Determine the [x, y] coordinate at the center of the cell enclosing the given text.  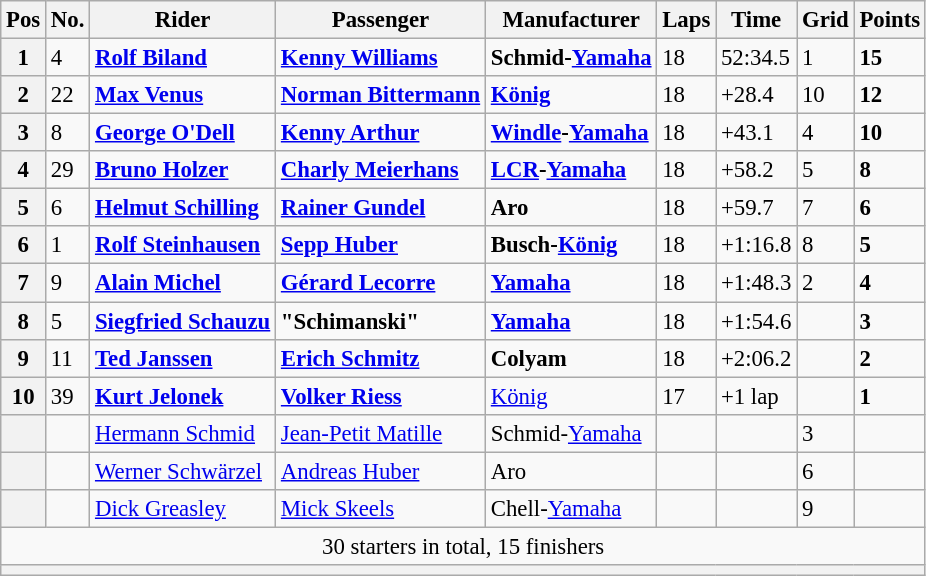
Manufacturer [570, 20]
+28.4 [756, 95]
Sepp Huber [381, 245]
12 [890, 95]
Jean-Petit Matille [381, 433]
Bruno Holzer [183, 170]
Andreas Huber [381, 471]
Chell-Yamaha [570, 509]
Passenger [381, 20]
11 [68, 358]
No. [68, 20]
Ted Janssen [183, 358]
Time [756, 20]
+58.2 [756, 170]
Kurt Jelonek [183, 396]
LCR-Yamaha [570, 170]
Colyam [570, 358]
39 [68, 396]
Grid [826, 20]
Kenny Arthur [381, 133]
15 [890, 58]
Laps [686, 20]
Busch-König [570, 245]
Siegfried Schauzu [183, 321]
Erich Schmitz [381, 358]
Points [890, 20]
30 starters in total, 15 finishers [464, 546]
+1 lap [756, 396]
Hermann Schmid [183, 433]
Gérard Lecorre [381, 283]
52:34.5 [756, 58]
17 [686, 396]
Dick Greasley [183, 509]
+59.7 [756, 208]
+1:54.6 [756, 321]
Max Venus [183, 95]
Windle-Yamaha [570, 133]
+43.1 [756, 133]
Rolf Biland [183, 58]
Charly Meierhans [381, 170]
George O'Dell [183, 133]
Mick Skeels [381, 509]
Norman Bittermann [381, 95]
29 [68, 170]
+1:48.3 [756, 283]
Rider [183, 20]
+2:06.2 [756, 358]
+1:16.8 [756, 245]
Rainer Gundel [381, 208]
Volker Riess [381, 396]
22 [68, 95]
Pos [24, 20]
Kenny Williams [381, 58]
Helmut Schilling [183, 208]
"Schimanski" [381, 321]
Werner Schwärzel [183, 471]
Alain Michel [183, 283]
Rolf Steinhausen [183, 245]
